Pinpoint the cell where the given text exists, returning its (X, Y) midpoint coordinate. 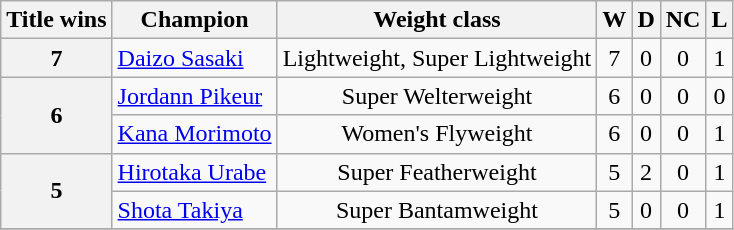
NC (683, 20)
Champion (194, 20)
Title wins (56, 20)
W (614, 20)
Super Featherweight (437, 172)
Hirotaka Urabe (194, 172)
L (720, 20)
Super Welterweight (437, 96)
Lightweight, Super Lightweight (437, 58)
Shota Takiya (194, 210)
Women's Flyweight (437, 134)
D (646, 20)
Jordann Pikeur (194, 96)
Super Bantamweight (437, 210)
Weight class (437, 20)
Daizo Sasaki (194, 58)
Kana Morimoto (194, 134)
2 (646, 172)
